Pinpoint the cell where the given text exists, returning its (x, y) midpoint coordinate. 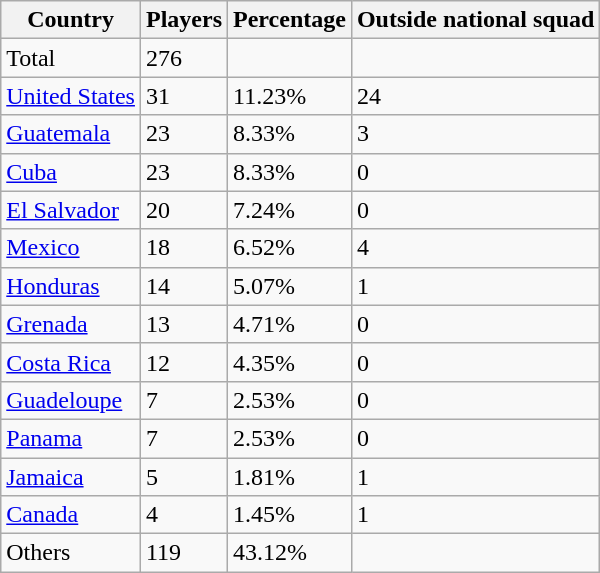
Players (184, 20)
276 (184, 58)
18 (184, 248)
Honduras (71, 286)
Total (71, 58)
Guatemala (71, 134)
United States (71, 96)
Guadeloupe (71, 400)
5 (184, 477)
119 (184, 553)
7.24% (290, 210)
Grenada (71, 324)
3 (475, 134)
Mexico (71, 248)
13 (184, 324)
4.71% (290, 324)
14 (184, 286)
5.07% (290, 286)
Others (71, 553)
43.12% (290, 553)
El Salvador (71, 210)
Country (71, 20)
4.35% (290, 362)
24 (475, 96)
1.81% (290, 477)
Outside national squad (475, 20)
1.45% (290, 515)
Jamaica (71, 477)
31 (184, 96)
Percentage (290, 20)
6.52% (290, 248)
Cuba (71, 172)
20 (184, 210)
Panama (71, 438)
Costa Rica (71, 362)
Canada (71, 515)
11.23% (290, 96)
12 (184, 362)
